Pinpoint the cell where the given text exists, returning its (X, Y) midpoint coordinate. 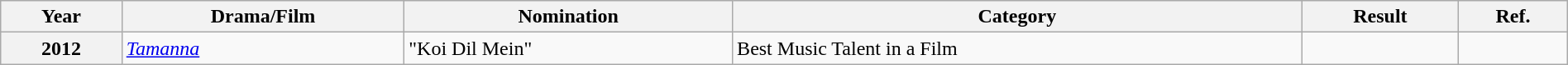
2012 (61, 48)
Ref. (1513, 17)
Drama/Film (263, 17)
Category (1017, 17)
Nomination (569, 17)
Result (1380, 17)
Year (61, 17)
Tamanna (263, 48)
Best Music Talent in a Film (1017, 48)
"Koi Dil Mein" (569, 48)
